Scan for the cell matching the given text and deliver its [X, Y] coordinate at center. 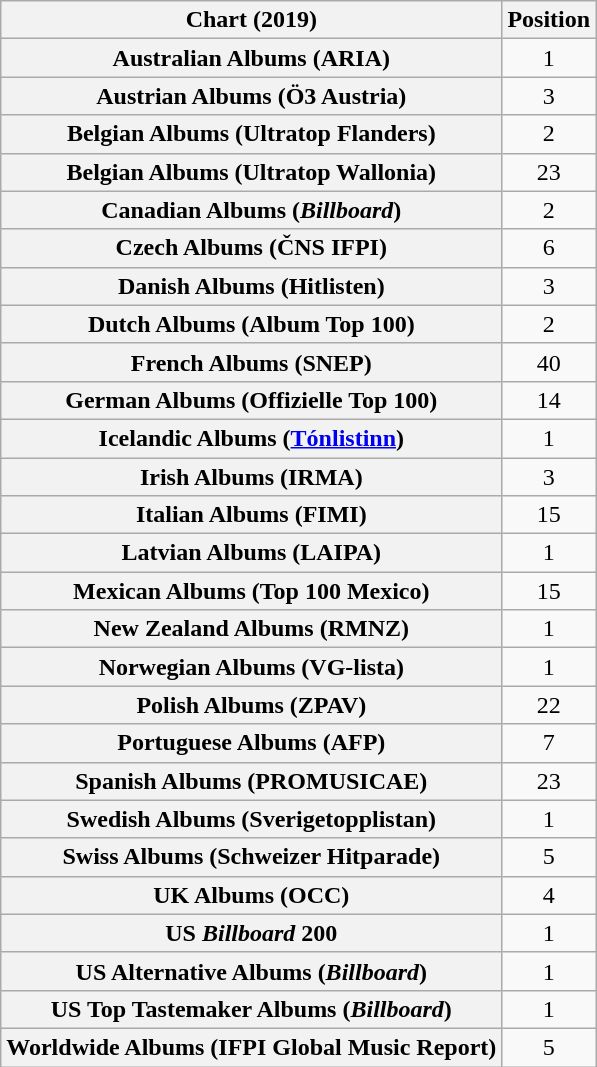
French Albums (SNEP) [252, 362]
Chart (2019) [252, 20]
US Billboard 200 [252, 933]
Austrian Albums (Ö3 Austria) [252, 96]
Position [549, 20]
Norwegian Albums (VG-lista) [252, 667]
6 [549, 248]
New Zealand Albums (RMNZ) [252, 629]
US Alternative Albums (Billboard) [252, 971]
Latvian Albums (LAIPA) [252, 553]
Portuguese Albums (AFP) [252, 743]
Icelandic Albums (Tónlistinn) [252, 438]
Irish Albums (IRMA) [252, 477]
Belgian Albums (Ultratop Wallonia) [252, 172]
Belgian Albums (Ultratop Flanders) [252, 134]
4 [549, 895]
Italian Albums (FIMI) [252, 515]
Australian Albums (ARIA) [252, 58]
7 [549, 743]
Dutch Albums (Album Top 100) [252, 324]
Spanish Albums (PROMUSICAE) [252, 781]
Mexican Albums (Top 100 Mexico) [252, 591]
Worldwide Albums (IFPI Global Music Report) [252, 1047]
German Albums (Offizielle Top 100) [252, 400]
14 [549, 400]
US Top Tastemaker Albums (Billboard) [252, 1009]
22 [549, 705]
40 [549, 362]
Polish Albums (ZPAV) [252, 705]
Swiss Albums (Schweizer Hitparade) [252, 857]
Czech Albums (ČNS IFPI) [252, 248]
Danish Albums (Hitlisten) [252, 286]
Swedish Albums (Sverigetopplistan) [252, 819]
UK Albums (OCC) [252, 895]
Canadian Albums (Billboard) [252, 210]
